Detect which cell encompasses the target text, then output its [X, Y] center coordinate. 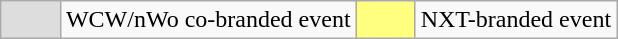
WCW/nWo co-branded event [208, 20]
NXT-branded event [516, 20]
